Search for the cell housing the specified text and yield its (x, y) center coordinate. 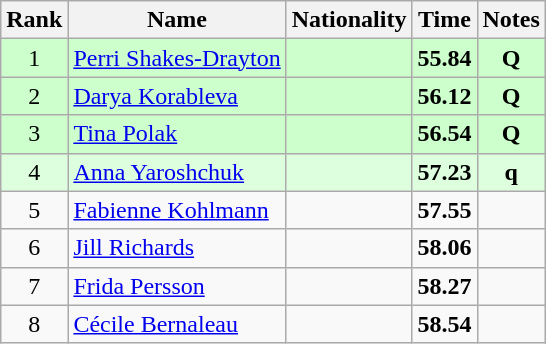
5 (34, 210)
Nationality (349, 20)
7 (34, 286)
55.84 (444, 58)
8 (34, 324)
1 (34, 58)
q (511, 172)
Rank (34, 20)
56.54 (444, 134)
Darya Korableva (177, 96)
Notes (511, 20)
58.06 (444, 248)
3 (34, 134)
Jill Richards (177, 248)
Frida Persson (177, 286)
Name (177, 20)
56.12 (444, 96)
2 (34, 96)
57.55 (444, 210)
Time (444, 20)
58.54 (444, 324)
4 (34, 172)
Fabienne Kohlmann (177, 210)
6 (34, 248)
Anna Yaroshchuk (177, 172)
58.27 (444, 286)
Cécile Bernaleau (177, 324)
57.23 (444, 172)
Perri Shakes-Drayton (177, 58)
Tina Polak (177, 134)
